Output the (X, Y) coordinate of the center of the cell containing the given text.  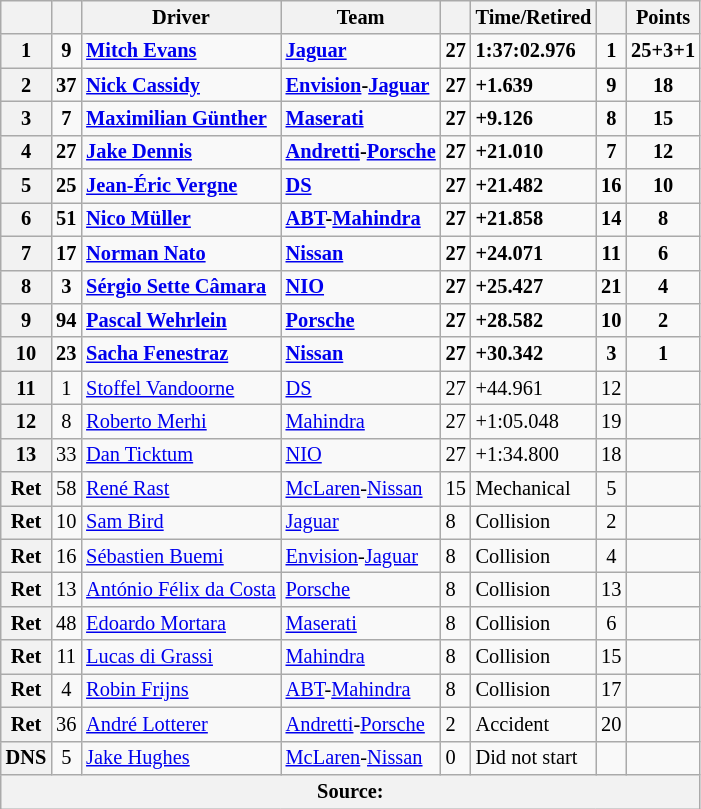
Time/Retired (534, 17)
+1:05.048 (534, 421)
Pascal Wehrlein (180, 320)
+30.342 (534, 354)
Robin Frijns (180, 690)
51 (66, 219)
Sérgio Sette Câmara (180, 287)
Nico Müller (180, 219)
Lucas di Grassi (180, 657)
Jake Dennis (180, 152)
Did not start (534, 758)
+1.639 (534, 85)
33 (66, 455)
Jake Hughes (180, 758)
DNS (26, 758)
Edoardo Mortara (180, 623)
+21.482 (534, 186)
23 (66, 354)
58 (66, 489)
António Félix da Costa (180, 589)
Sacha Fenestraz (180, 354)
14 (611, 219)
25 (66, 186)
Sébastien Buemi (180, 556)
André Lotterer (180, 724)
Stoffel Vandoorne (180, 388)
20 (611, 724)
21 (611, 287)
94 (66, 320)
Roberto Merhi (180, 421)
+24.071 (534, 253)
+1:34.800 (534, 455)
+9.126 (534, 118)
Nick Cassidy (180, 85)
Mitch Evans (180, 51)
48 (66, 623)
0 (456, 758)
Dan Ticktum (180, 455)
Sam Bird (180, 522)
36 (66, 724)
Team (361, 17)
19 (611, 421)
Maximilian Günther (180, 118)
Norman Nato (180, 253)
25+3+1 (663, 51)
37 (66, 85)
+28.582 (534, 320)
René Rast (180, 489)
+25.427 (534, 287)
+44.961 (534, 388)
Jean-Éric Vergne (180, 186)
+21.858 (534, 219)
1:37:02.976 (534, 51)
Points (663, 17)
Source: (350, 791)
+21.010 (534, 152)
Mechanical (534, 489)
Accident (534, 724)
Driver (180, 17)
